Detect which cell encompasses the target text, then output its (x, y) center coordinate. 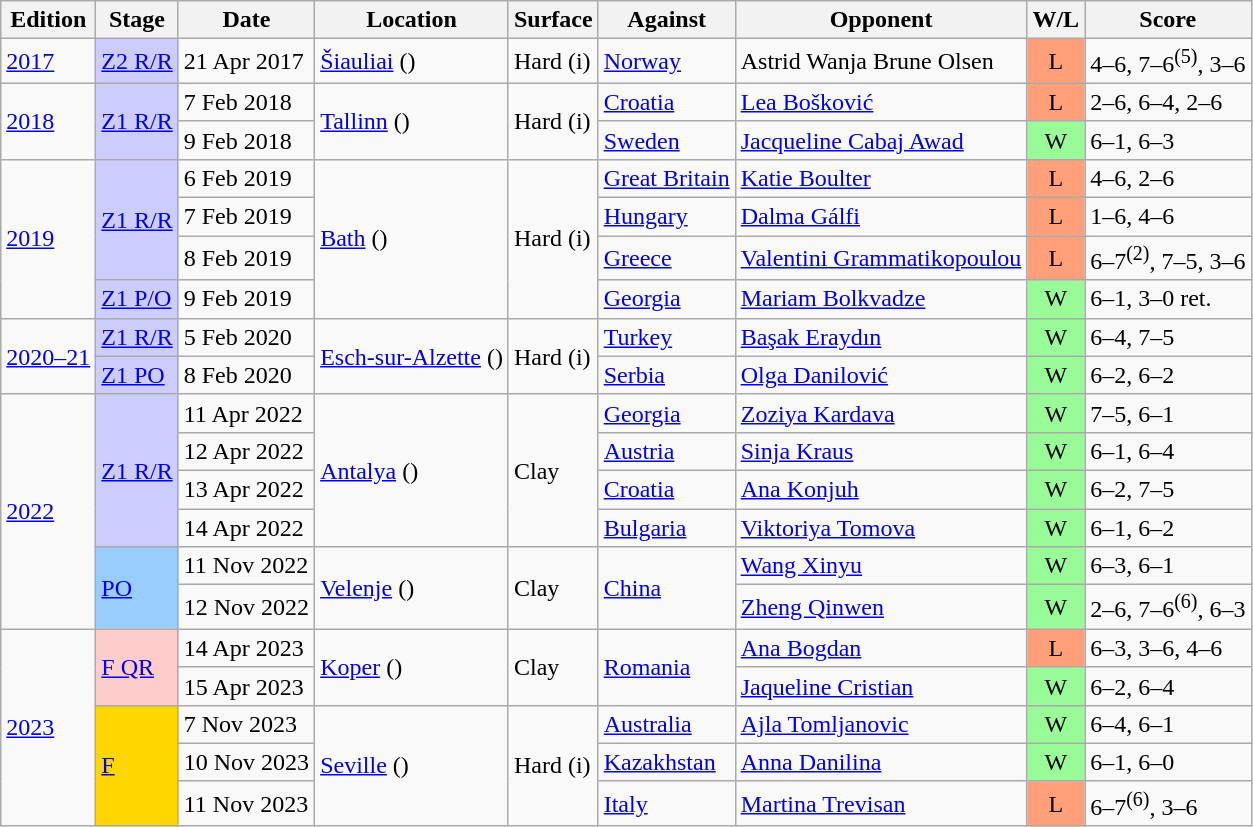
Valentini Grammatikopoulou (881, 258)
15 Apr 2023 (246, 686)
Z1 PO (137, 375)
Tallinn () (412, 121)
PO (137, 588)
Bath () (412, 238)
Dalma Gálfi (881, 217)
7–5, 6–1 (1168, 413)
13 Apr 2022 (246, 489)
Viktoriya Tomova (881, 528)
Jacqueline Cabaj Awad (881, 140)
12 Apr 2022 (246, 451)
Opponent (881, 20)
6–7(6), 3–6 (1168, 804)
Koper () (412, 667)
6–1, 6–0 (1168, 762)
Norway (666, 62)
11 Nov 2022 (246, 566)
12 Nov 2022 (246, 608)
7 Nov 2023 (246, 724)
China (666, 588)
Šiauliai () (412, 62)
Başak Eraydın (881, 337)
Romania (666, 667)
Sinja Kraus (881, 451)
6–2, 7–5 (1168, 489)
14 Apr 2023 (246, 648)
21 Apr 2017 (246, 62)
Olga Danilović (881, 375)
6–3, 3–6, 4–6 (1168, 648)
Ajla Tomljanovic (881, 724)
Velenje () (412, 588)
Wang Xinyu (881, 566)
9 Feb 2019 (246, 299)
Date (246, 20)
Kazakhstan (666, 762)
Astrid Wanja Brune Olsen (881, 62)
Seville () (412, 766)
6–4, 6–1 (1168, 724)
7 Feb 2018 (246, 102)
4–6, 2–6 (1168, 178)
6–1, 6–2 (1168, 528)
Ana Bogdan (881, 648)
6–2, 6–4 (1168, 686)
6–4, 7–5 (1168, 337)
Sweden (666, 140)
Stage (137, 20)
Mariam Bolkvadze (881, 299)
6–3, 6–1 (1168, 566)
11 Apr 2022 (246, 413)
9 Feb 2018 (246, 140)
6–1, 6–4 (1168, 451)
Martina Trevisan (881, 804)
Australia (666, 724)
6–1, 6–3 (1168, 140)
Bulgaria (666, 528)
2–6, 7–6(6), 6–3 (1168, 608)
7 Feb 2019 (246, 217)
1–6, 4–6 (1168, 217)
Esch-sur-Alzette () (412, 356)
6–7(2), 7–5, 3–6 (1168, 258)
2023 (48, 728)
Antalya () (412, 470)
F (137, 766)
2022 (48, 512)
2020–21 (48, 356)
Lea Bošković (881, 102)
Anna Danilina (881, 762)
Ana Konjuh (881, 489)
6 Feb 2019 (246, 178)
Greece (666, 258)
Score (1168, 20)
Zheng Qinwen (881, 608)
Italy (666, 804)
Location (412, 20)
Great Britain (666, 178)
Hungary (666, 217)
W/L (1056, 20)
Turkey (666, 337)
4–6, 7–6(5), 3–6 (1168, 62)
Surface (553, 20)
2017 (48, 62)
Zoziya Kardava (881, 413)
6–1, 3–0 ret. (1168, 299)
F QR (137, 667)
11 Nov 2023 (246, 804)
2019 (48, 238)
2–6, 6–4, 2–6 (1168, 102)
8 Feb 2020 (246, 375)
Katie Boulter (881, 178)
Serbia (666, 375)
2018 (48, 121)
8 Feb 2019 (246, 258)
Z1 P/O (137, 299)
Edition (48, 20)
14 Apr 2022 (246, 528)
5 Feb 2020 (246, 337)
6–2, 6–2 (1168, 375)
Austria (666, 451)
Jaqueline Cristian (881, 686)
Z2 R/R (137, 62)
Against (666, 20)
10 Nov 2023 (246, 762)
